Detect which cell encompasses the target text, then output its [X, Y] center coordinate. 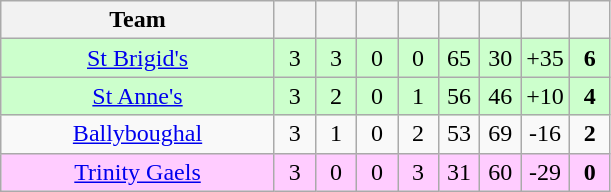
31 [460, 172]
46 [500, 96]
6 [590, 58]
Trinity Gaels [138, 172]
56 [460, 96]
60 [500, 172]
4 [590, 96]
69 [500, 134]
Team [138, 20]
St Anne's [138, 96]
-16 [546, 134]
65 [460, 58]
+35 [546, 58]
30 [500, 58]
Ballyboughal [138, 134]
+10 [546, 96]
-29 [546, 172]
St Brigid's [138, 58]
53 [460, 134]
